Extract the [X, Y] coordinate from the center of the cell holding the provided text.  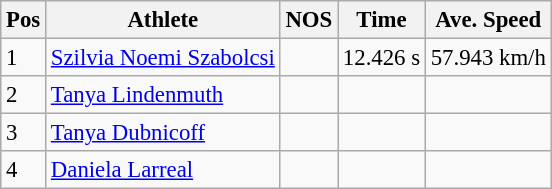
57.943 km/h [488, 58]
Time [382, 20]
4 [24, 170]
1 [24, 58]
Tanya Lindenmuth [164, 95]
Pos [24, 20]
Szilvia Noemi Szabolcsi [164, 58]
Ave. Speed [488, 20]
Athlete [164, 20]
12.426 s [382, 58]
2 [24, 95]
NOS [308, 20]
3 [24, 133]
Daniela Larreal [164, 170]
Tanya Dubnicoff [164, 133]
